Extract the [x, y] coordinate from the center of the cell holding the provided text.  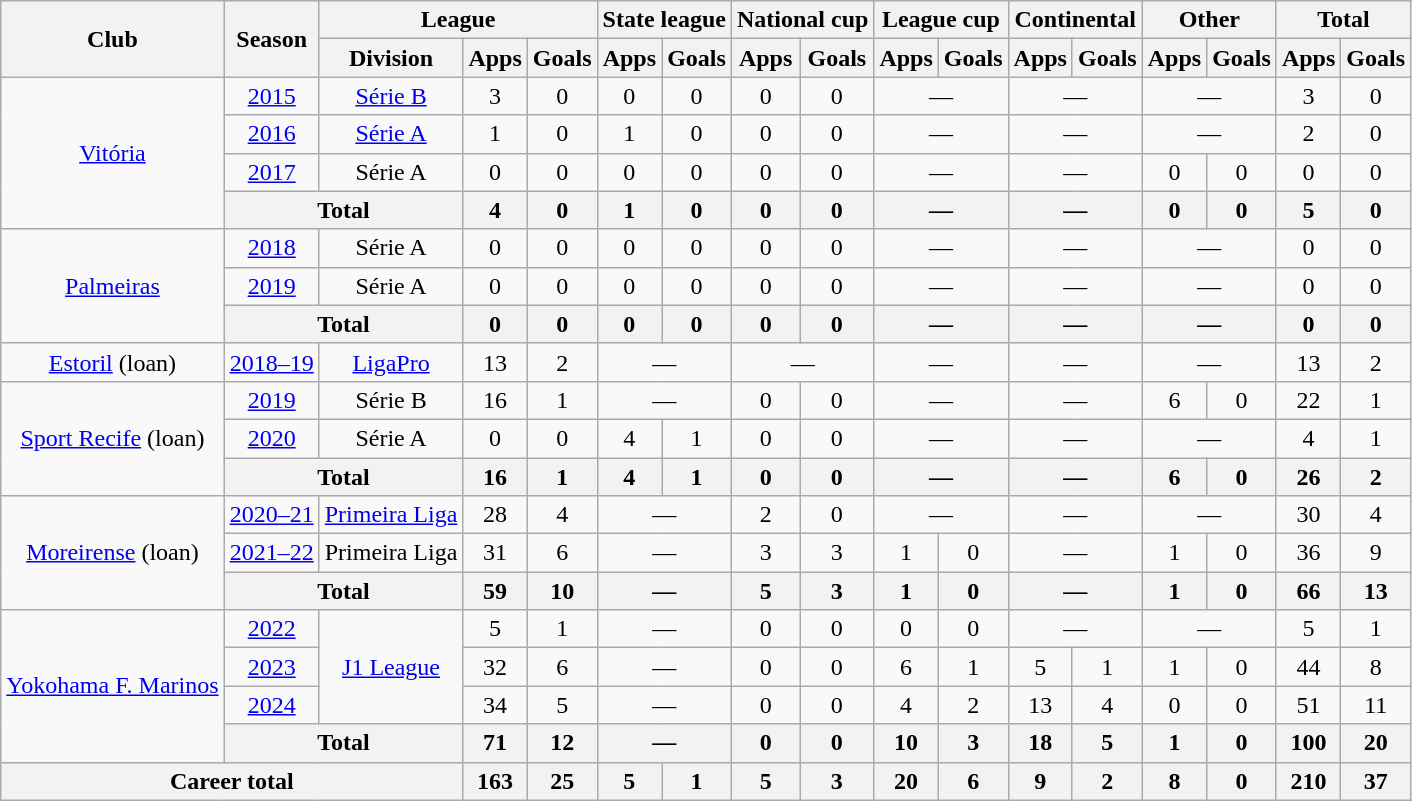
State league [664, 20]
2018–19 [272, 362]
18 [1040, 743]
25 [562, 781]
22 [1308, 400]
210 [1308, 781]
37 [1376, 781]
2022 [272, 629]
Other [1209, 20]
51 [1308, 705]
J1 League [391, 667]
66 [1308, 591]
Career total [232, 781]
2016 [272, 134]
League [458, 20]
31 [495, 553]
34 [495, 705]
36 [1308, 553]
26 [1308, 477]
Continental [1075, 20]
Vitória [112, 153]
2023 [272, 667]
Moreirense (loan) [112, 553]
2017 [272, 172]
44 [1308, 667]
National cup [802, 20]
Estoril (loan) [112, 362]
2020 [272, 438]
30 [1308, 515]
League cup [941, 20]
Sport Recife (loan) [112, 438]
Yokohama F. Marinos [112, 686]
2018 [272, 248]
LigaPro [391, 362]
59 [495, 591]
32 [495, 667]
12 [562, 743]
Palmeiras [112, 286]
11 [1376, 705]
71 [495, 743]
Division [391, 58]
163 [495, 781]
Season [272, 39]
2021–22 [272, 553]
Club [112, 39]
28 [495, 515]
100 [1308, 743]
2020–21 [272, 515]
2015 [272, 96]
2024 [272, 705]
